Output the [X, Y] coordinate of the center of the cell containing the given text.  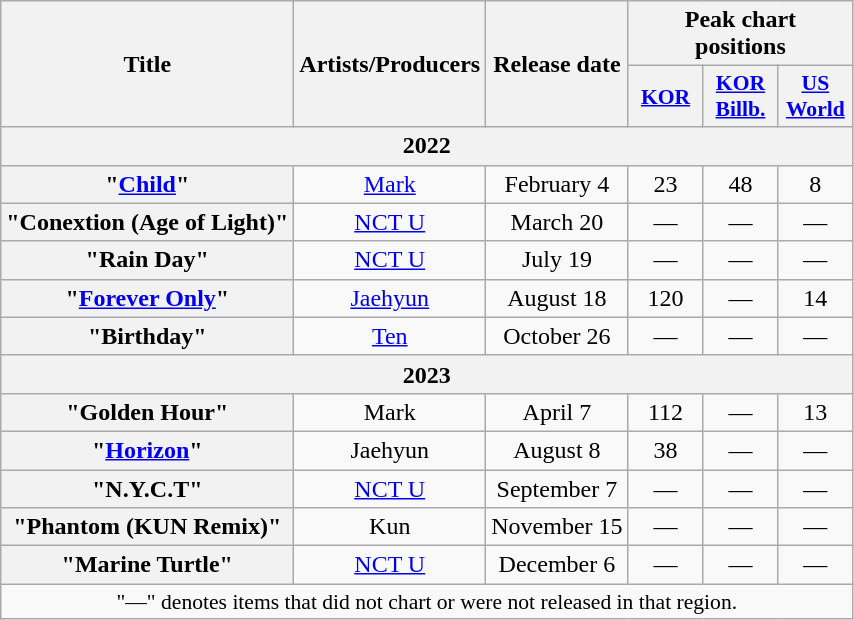
August 8 [557, 450]
2023 [427, 374]
112 [666, 412]
"Forever Only" [148, 298]
"—" denotes items that did not chart or were not released in that region. [427, 602]
August 18 [557, 298]
"Child" [148, 184]
"Birthday" [148, 336]
October 26 [557, 336]
KORBillb. [740, 96]
KOR [666, 96]
"N.Y.C.T" [148, 489]
13 [816, 412]
48 [740, 184]
Peak chartpositions [740, 34]
USWorld [816, 96]
Kun [390, 527]
23 [666, 184]
"Conextion (Age of Light)" [148, 222]
"Phantom (KUN Remix)" [148, 527]
"Horizon" [148, 450]
"Rain Day" [148, 260]
2022 [427, 146]
March 20 [557, 222]
December 6 [557, 565]
Artists/Producers [390, 64]
Ten [390, 336]
November 15 [557, 527]
April 7 [557, 412]
120 [666, 298]
February 4 [557, 184]
Release date [557, 64]
8 [816, 184]
38 [666, 450]
"Golden Hour" [148, 412]
September 7 [557, 489]
14 [816, 298]
July 19 [557, 260]
"Marine Turtle" [148, 565]
Title [148, 64]
